For the text-containing cell, return its midpoint in [X, Y] coordinate format. 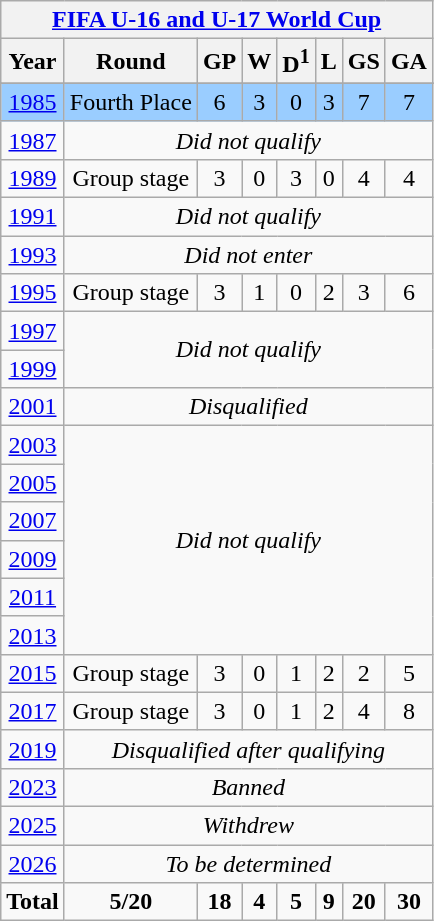
Fourth Place [130, 102]
5/20 [130, 902]
2026 [33, 864]
8 [408, 711]
Disqualified after qualifying [248, 749]
D1 [296, 62]
2009 [33, 559]
Year [33, 62]
Round [130, 62]
9 [328, 902]
2019 [33, 749]
1997 [33, 331]
W [260, 62]
2007 [33, 521]
GA [408, 62]
30 [408, 902]
2011 [33, 597]
2003 [33, 445]
L [328, 62]
2001 [33, 407]
18 [219, 902]
Banned [248, 787]
2015 [33, 673]
2025 [33, 826]
2017 [33, 711]
To be determined [248, 864]
Total [33, 902]
1999 [33, 369]
1991 [33, 217]
1985 [33, 102]
1993 [33, 255]
2013 [33, 635]
2005 [33, 483]
GS [364, 62]
20 [364, 902]
Withdrew [248, 826]
2023 [33, 787]
Disqualified [248, 407]
GP [219, 62]
Did not enter [248, 255]
1995 [33, 293]
FIFA U-16 and U-17 World Cup [217, 20]
1989 [33, 178]
1987 [33, 140]
